Identify which cell holds the provided text, then report its [X, Y] central coordinate. 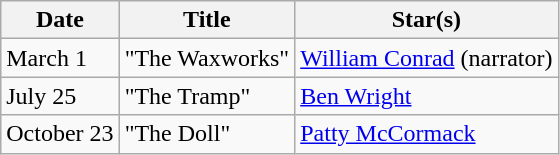
"The Waxworks" [207, 58]
"The Doll" [207, 134]
July 25 [60, 96]
October 23 [60, 134]
William Conrad (narrator) [426, 58]
Ben Wright [426, 96]
March 1 [60, 58]
Date [60, 20]
Title [207, 20]
"The Tramp" [207, 96]
Patty McCormack [426, 134]
Star(s) [426, 20]
